Find where the given text appears and provide that cell's center as (x, y) coordinate. 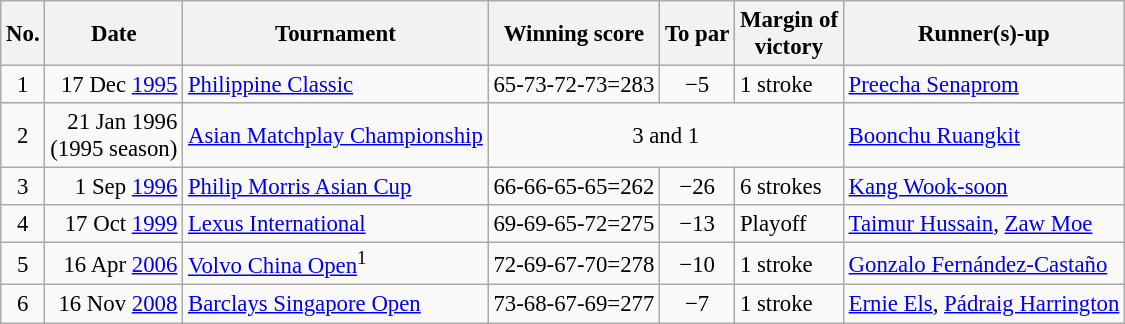
17 Oct 1999 (114, 224)
3 (23, 187)
Date (114, 34)
73-68-67-69=277 (574, 304)
−10 (698, 264)
Runner(s)-up (984, 34)
5 (23, 264)
17 Dec 1995 (114, 85)
21 Jan 1996(1995 season) (114, 136)
Volvo China Open1 (336, 264)
Boonchu Ruangkit (984, 136)
Margin ofvictory (790, 34)
Philip Morris Asian Cup (336, 187)
69-69-65-72=275 (574, 224)
16 Nov 2008 (114, 304)
Playoff (790, 224)
2 (23, 136)
−13 (698, 224)
1 Sep 1996 (114, 187)
16 Apr 2006 (114, 264)
Taimur Hussain, Zaw Moe (984, 224)
Tournament (336, 34)
6 (23, 304)
−7 (698, 304)
Lexus International (336, 224)
Winning score (574, 34)
3 and 1 (666, 136)
Gonzalo Fernández-Castaño (984, 264)
Preecha Senaprom (984, 85)
65-73-72-73=283 (574, 85)
No. (23, 34)
Barclays Singapore Open (336, 304)
Kang Wook-soon (984, 187)
Philippine Classic (336, 85)
1 (23, 85)
72-69-67-70=278 (574, 264)
To par (698, 34)
4 (23, 224)
66-66-65-65=262 (574, 187)
Ernie Els, Pádraig Harrington (984, 304)
Asian Matchplay Championship (336, 136)
−26 (698, 187)
−5 (698, 85)
6 strokes (790, 187)
